Locate the cell with the specified text and output its (x, y) center coordinate. 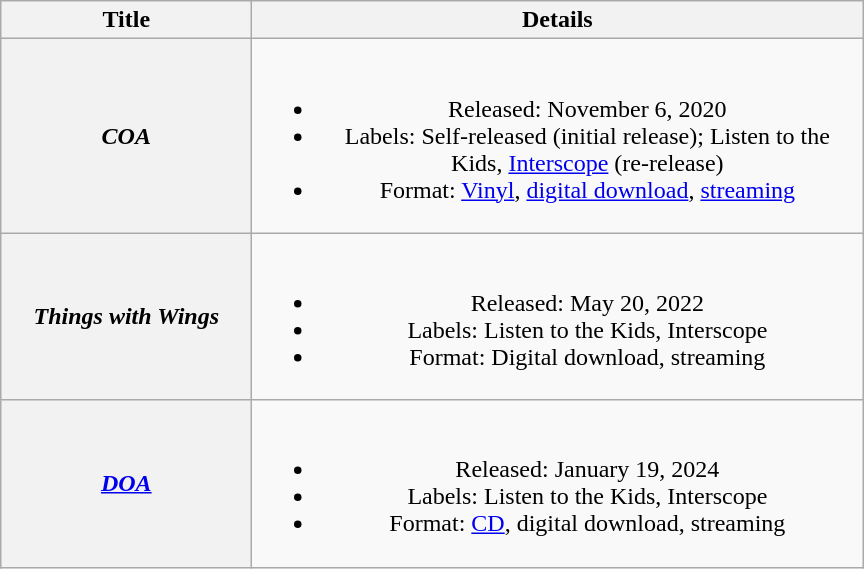
Things with Wings (126, 316)
COA (126, 136)
DOA (126, 484)
Released: January 19, 2024Labels: Listen to the Kids, InterscopeFormat: CD, digital download, streaming (558, 484)
Details (558, 20)
Released: May 20, 2022Labels: Listen to the Kids, InterscopeFormat: Digital download, streaming (558, 316)
Title (126, 20)
